Provide the [X, Y] coordinate of the cell's center where the given text is located.  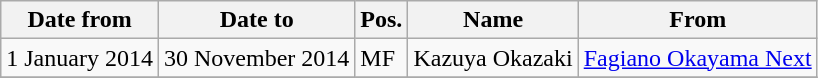
From [698, 20]
Date from [80, 20]
Kazuya Okazaki [493, 58]
MF [382, 58]
Pos. [382, 20]
Name [493, 20]
Date to [256, 20]
30 November 2014 [256, 58]
Fagiano Okayama Next [698, 58]
1 January 2014 [80, 58]
